From the cell containing the given text, extract its center point as (x, y) coordinate. 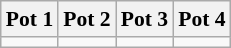
Pot 2 (86, 19)
Pot 3 (144, 19)
Pot 4 (202, 19)
Pot 1 (30, 19)
